Provide the (X, Y) coordinate of the cell's center where the given text is located.  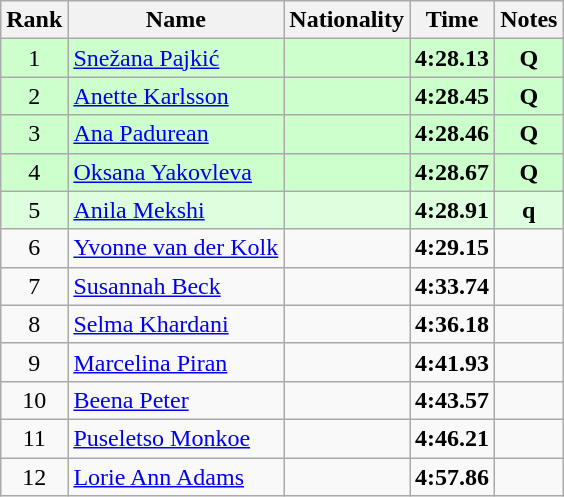
12 (34, 477)
8 (34, 324)
4:28.67 (452, 172)
5 (34, 210)
Marcelina Piran (176, 362)
Yvonne van der Kolk (176, 248)
4:57.86 (452, 477)
Rank (34, 20)
4:36.18 (452, 324)
4:33.74 (452, 286)
4:41.93 (452, 362)
1 (34, 58)
Notes (529, 20)
11 (34, 438)
4:43.57 (452, 400)
Time (452, 20)
7 (34, 286)
Anette Karlsson (176, 96)
6 (34, 248)
4:28.91 (452, 210)
4:28.45 (452, 96)
Name (176, 20)
3 (34, 134)
Puseletso Monkoe (176, 438)
4:28.13 (452, 58)
Beena Peter (176, 400)
q (529, 210)
Lorie Ann Adams (176, 477)
Nationality (347, 20)
4 (34, 172)
2 (34, 96)
Oksana Yakovleva (176, 172)
4:46.21 (452, 438)
Snežana Pajkić (176, 58)
Ana Padurean (176, 134)
Anila Mekshi (176, 210)
Susannah Beck (176, 286)
4:28.46 (452, 134)
9 (34, 362)
10 (34, 400)
4:29.15 (452, 248)
Selma Khardani (176, 324)
